Pinpoint the cell where the given text exists, returning its [X, Y] midpoint coordinate. 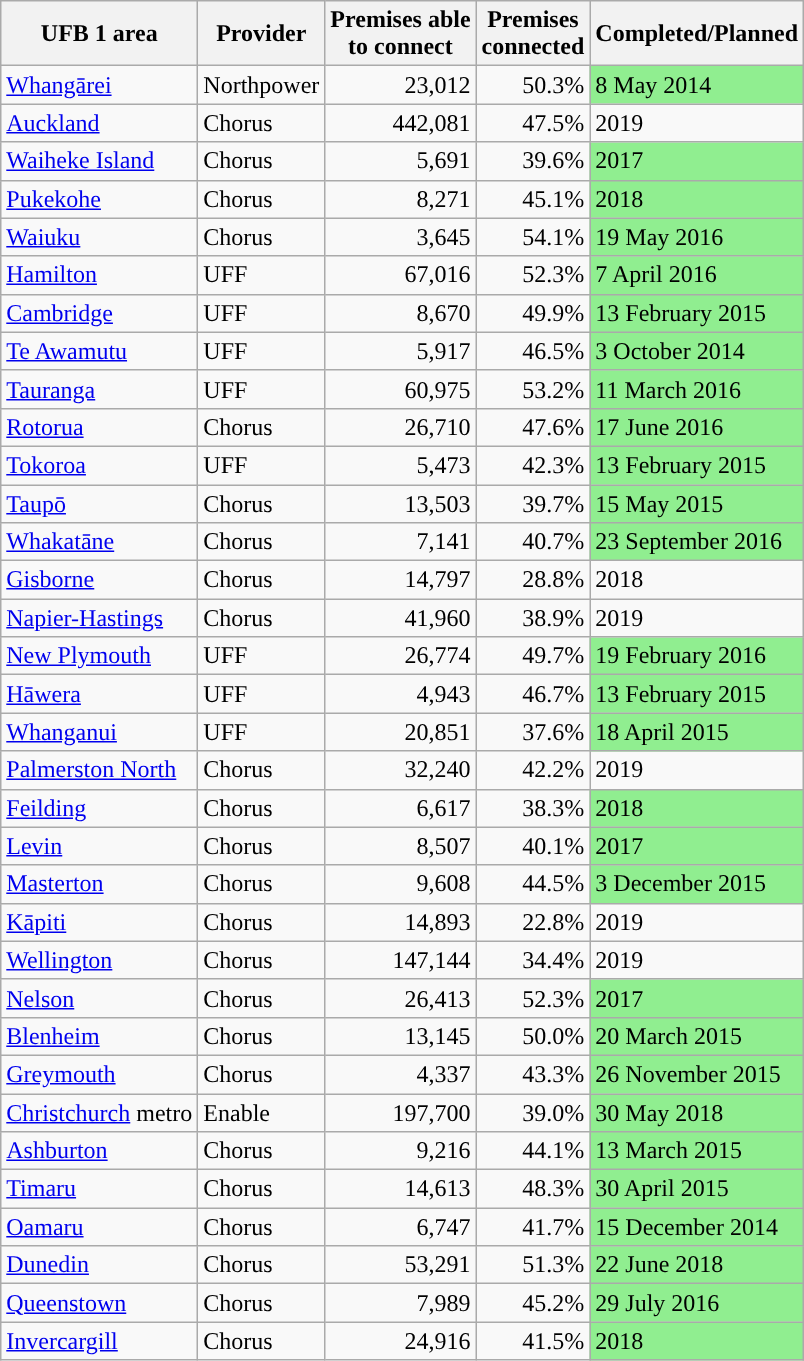
49.7% [533, 656]
14,613 [400, 1189]
53,291 [400, 1265]
53.2% [533, 389]
40.7% [533, 542]
50.0% [533, 1036]
49.9% [533, 313]
20,851 [400, 732]
11 March 2016 [697, 389]
Rotorua [100, 427]
29 July 2016 [697, 1303]
5,917 [400, 351]
5,473 [400, 465]
Levin [100, 846]
39.0% [533, 1113]
45.1% [533, 199]
Waiheke Island [100, 161]
Masterton [100, 884]
Enable [262, 1113]
Pukekohe [100, 199]
4,943 [400, 694]
40.1% [533, 846]
15 May 2015 [697, 503]
Cambridge [100, 313]
Nelson [100, 998]
26,413 [400, 998]
42.2% [533, 770]
13,503 [400, 503]
45.2% [533, 1303]
9,216 [400, 1151]
39.6% [533, 161]
Palmerston North [100, 770]
Northpower [262, 85]
18 April 2015 [697, 732]
442,081 [400, 123]
17 June 2016 [697, 427]
47.6% [533, 427]
19 May 2016 [697, 237]
Whakatāne [100, 542]
Gisborne [100, 580]
51.3% [533, 1265]
5,691 [400, 161]
UFB 1 area [100, 34]
24,916 [400, 1341]
8,507 [400, 846]
54.1% [533, 237]
7,141 [400, 542]
26,774 [400, 656]
6,747 [400, 1227]
32,240 [400, 770]
30 April 2015 [697, 1189]
Queenstown [100, 1303]
13 March 2015 [697, 1151]
7 April 2016 [697, 275]
4,337 [400, 1074]
22 June 2018 [697, 1265]
147,144 [400, 960]
47.5% [533, 123]
New Plymouth [100, 656]
Greymouth [100, 1074]
38.3% [533, 808]
Completed/Planned [697, 34]
6,617 [400, 808]
13,145 [400, 1036]
197,700 [400, 1113]
Christchurch metro [100, 1113]
41.5% [533, 1341]
Tokoroa [100, 465]
26,710 [400, 427]
Feilding [100, 808]
43.3% [533, 1074]
Premisesconnected [533, 34]
Tauranga [100, 389]
23,012 [400, 85]
Whangārei [100, 85]
Waiuku [100, 237]
46.7% [533, 694]
Wellington [100, 960]
Invercargill [100, 1341]
14,797 [400, 580]
Napier-Hastings [100, 618]
Auckland [100, 123]
7,989 [400, 1303]
Blenheim [100, 1036]
41,960 [400, 618]
22.8% [533, 922]
3 December 2015 [697, 884]
60,975 [400, 389]
44.1% [533, 1151]
23 September 2016 [697, 542]
46.5% [533, 351]
8,670 [400, 313]
8 May 2014 [697, 85]
15 December 2014 [697, 1227]
Hāwera [100, 694]
3 October 2014 [697, 351]
48.3% [533, 1189]
67,016 [400, 275]
39.7% [533, 503]
30 May 2018 [697, 1113]
19 February 2016 [697, 656]
Premises ableto connect [400, 34]
Hamilton [100, 275]
8,271 [400, 199]
Kāpiti [100, 922]
Provider [262, 34]
14,893 [400, 922]
20 March 2015 [697, 1036]
Timaru [100, 1189]
3,645 [400, 237]
Oamaru [100, 1227]
Ashburton [100, 1151]
26 November 2015 [697, 1074]
34.4% [533, 960]
41.7% [533, 1227]
Te Awamutu [100, 351]
9,608 [400, 884]
Dunedin [100, 1265]
38.9% [533, 618]
37.6% [533, 732]
Whanganui [100, 732]
28.8% [533, 580]
Taupō [100, 503]
42.3% [533, 465]
44.5% [533, 884]
50.3% [533, 85]
